For the text-containing cell, return its midpoint in [x, y] coordinate format. 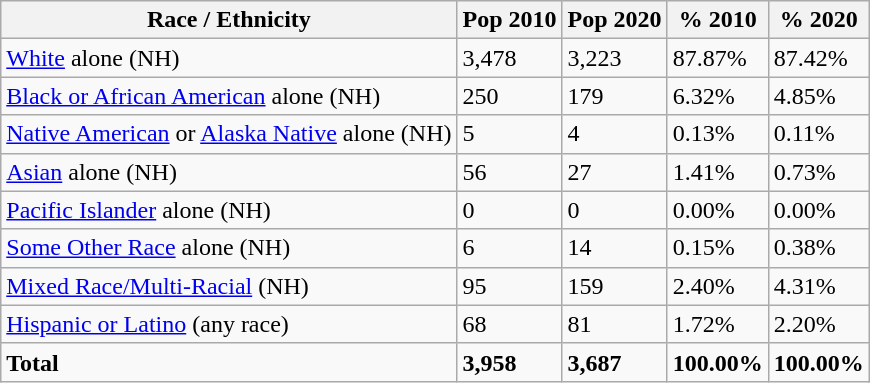
3,223 [614, 58]
1.72% [718, 324]
2.20% [818, 324]
Hispanic or Latino (any race) [229, 324]
6.32% [718, 96]
87.42% [818, 58]
Some Other Race alone (NH) [229, 248]
Asian alone (NH) [229, 172]
179 [614, 96]
0.38% [818, 248]
5 [510, 134]
14 [614, 248]
87.87% [718, 58]
81 [614, 324]
0.13% [718, 134]
0.11% [818, 134]
% 2010 [718, 20]
Mixed Race/Multi-Racial (NH) [229, 286]
Pop 2010 [510, 20]
Native American or Alaska Native alone (NH) [229, 134]
159 [614, 286]
Black or African American alone (NH) [229, 96]
White alone (NH) [229, 58]
Race / Ethnicity [229, 20]
68 [510, 324]
4.85% [818, 96]
0.73% [818, 172]
1.41% [718, 172]
Pacific Islander alone (NH) [229, 210]
56 [510, 172]
Total [229, 362]
Pop 2020 [614, 20]
4.31% [818, 286]
27 [614, 172]
3,478 [510, 58]
95 [510, 286]
4 [614, 134]
0.15% [718, 248]
250 [510, 96]
2.40% [718, 286]
% 2020 [818, 20]
3,958 [510, 362]
3,687 [614, 362]
6 [510, 248]
